Scan for the cell matching the given text and deliver its (x, y) coordinate at center. 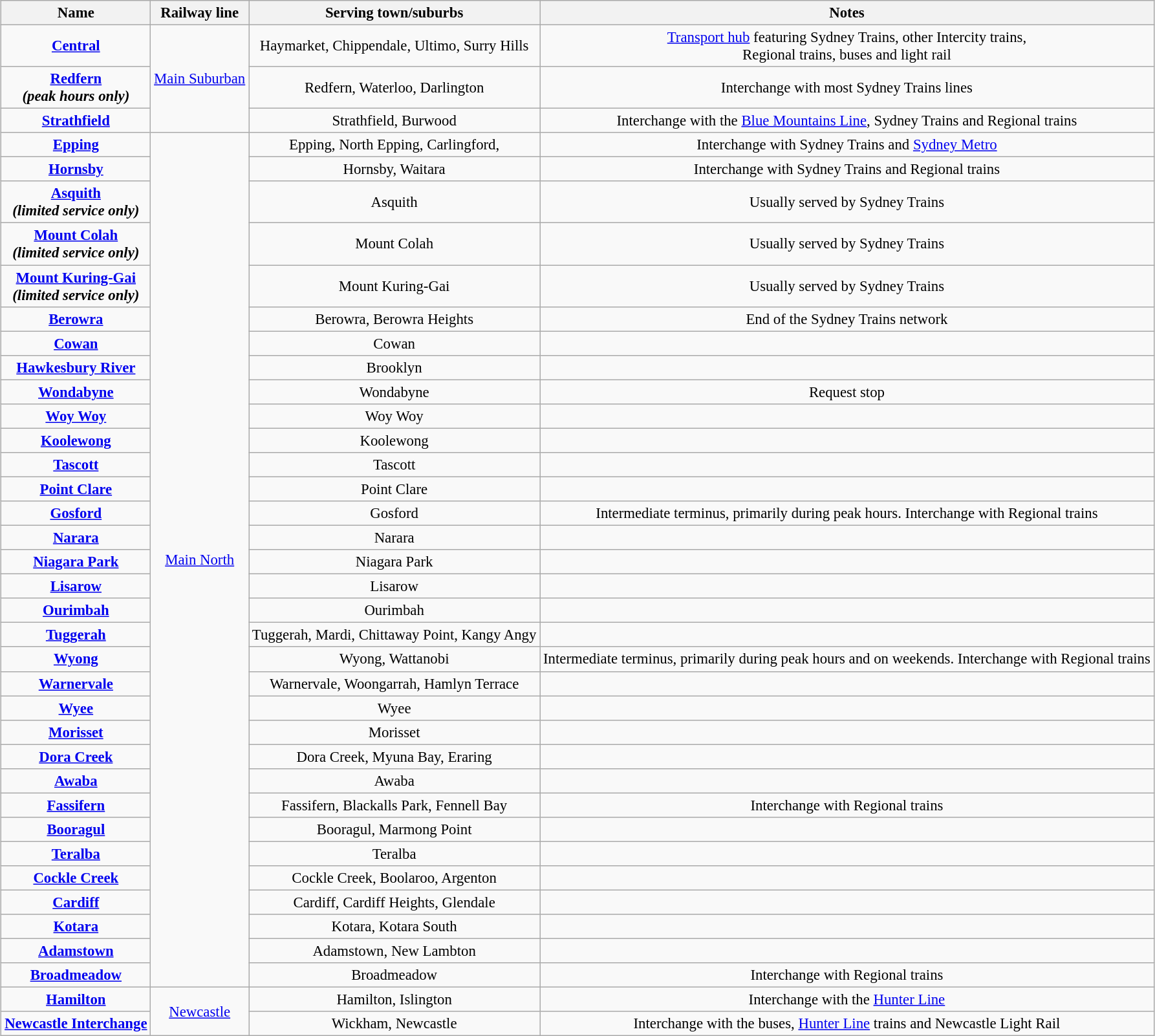
Kotara, Kotara South (394, 927)
Cockle Creek, Boolaroo, Argenton (394, 878)
Hawkesbury River (76, 367)
Strathfield, Burwood (394, 121)
Mount Kuring-Gai (394, 286)
Hornsby, Waitara (394, 169)
Adamstown (76, 951)
Hornsby (76, 169)
Main North (200, 560)
Redfern(peak hours only) (76, 88)
Interchange with Sydney Trains and Regional trains (847, 169)
Warnervale, Woongarrah, Hamlyn Terrace (394, 684)
Hamilton, Islington (394, 1000)
Asquith (394, 202)
Hamilton (76, 1000)
Wyong, Wattanobi (394, 660)
Notes (847, 13)
Intermediate terminus, primarily during peak hours. Interchange with Regional trains (847, 513)
Mount Colah (394, 244)
Interchange with the Blue Mountains Line, Sydney Trains and Regional trains (847, 121)
Cardiff (76, 903)
Brooklyn (394, 367)
Fassifern (76, 805)
Warnervale (76, 684)
Newcastle Interchange (76, 1024)
Interchange with Sydney Trains and Sydney Metro (847, 145)
Tuggerah (76, 635)
Cockle Creek (76, 878)
Wickham, Newcastle (394, 1024)
Interchange with the buses, Hunter Line trains and Newcastle Light Rail (847, 1024)
Name (76, 13)
Intermediate terminus, primarily during peak hours and on weekends. Interchange with Regional trains (847, 660)
Tuggerah, Mardi, Chittaway Point, Kangy Angy (394, 635)
Mount Colah(limited service only) (76, 244)
Mount Kuring-Gai(limited service only) (76, 286)
Interchange with the Hunter Line (847, 1000)
Epping (76, 145)
Dora Creek (76, 757)
Berowra (76, 319)
Fassifern, Blackalls Park, Fennell Bay (394, 805)
Booragul (76, 830)
Dora Creek, Myuna Bay, Eraring (394, 757)
Serving town/suburbs (394, 13)
Asquith(limited service only) (76, 202)
Booragul, Marmong Point (394, 830)
Transport hub featuring Sydney Trains, other Intercity trains, Regional trains, buses and light rail (847, 47)
Newcastle (200, 1011)
Kotara (76, 927)
Main Suburban (200, 79)
Epping, North Epping, Carlingford, (394, 145)
Adamstown, New Lambton (394, 951)
Haymarket, Chippendale, Ultimo, Surry Hills (394, 47)
Cardiff, Cardiff Heights, Glendale (394, 903)
Strathfield (76, 121)
Central (76, 47)
Wyong (76, 660)
Redfern, Waterloo, Darlington (394, 88)
Interchange with most Sydney Trains lines (847, 88)
End of the Sydney Trains network (847, 319)
Request stop (847, 392)
Berowra, Berowra Heights (394, 319)
Railway line (200, 13)
